Provide the (x, y) coordinate of the cell's center where the given text is located.  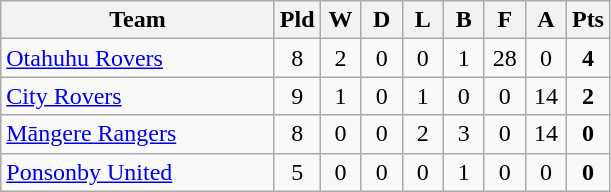
B (464, 20)
9 (297, 96)
D (382, 20)
Ponsonby United (138, 172)
Team (138, 20)
W (340, 20)
City Rovers (138, 96)
5 (297, 172)
L (422, 20)
Māngere Rangers (138, 134)
Pld (297, 20)
Pts (588, 20)
A (546, 20)
4 (588, 58)
28 (504, 58)
F (504, 20)
3 (464, 134)
Otahuhu Rovers (138, 58)
